Scan for the cell matching the given text and deliver its (x, y) coordinate at center. 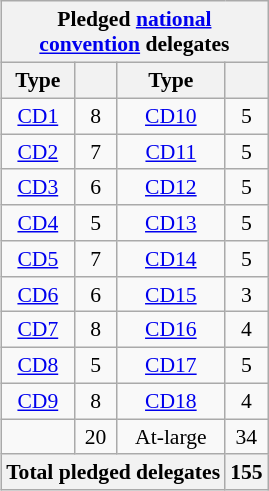
CD7 (38, 330)
Total pledged delegates (113, 472)
34 (246, 437)
CD1 (38, 116)
CD12 (171, 187)
CD14 (171, 259)
CD3 (38, 187)
Pledged nationalconvention delegates (134, 32)
155 (246, 472)
CD10 (171, 116)
CD16 (171, 330)
CD5 (38, 259)
CD8 (38, 365)
CD15 (171, 294)
CD17 (171, 365)
CD9 (38, 401)
3 (246, 294)
20 (96, 437)
CD18 (171, 401)
CD6 (38, 294)
CD11 (171, 152)
CD13 (171, 223)
CD2 (38, 152)
At-large (171, 437)
CD4 (38, 223)
